Pinpoint the cell where the given text exists, returning its (x, y) midpoint coordinate. 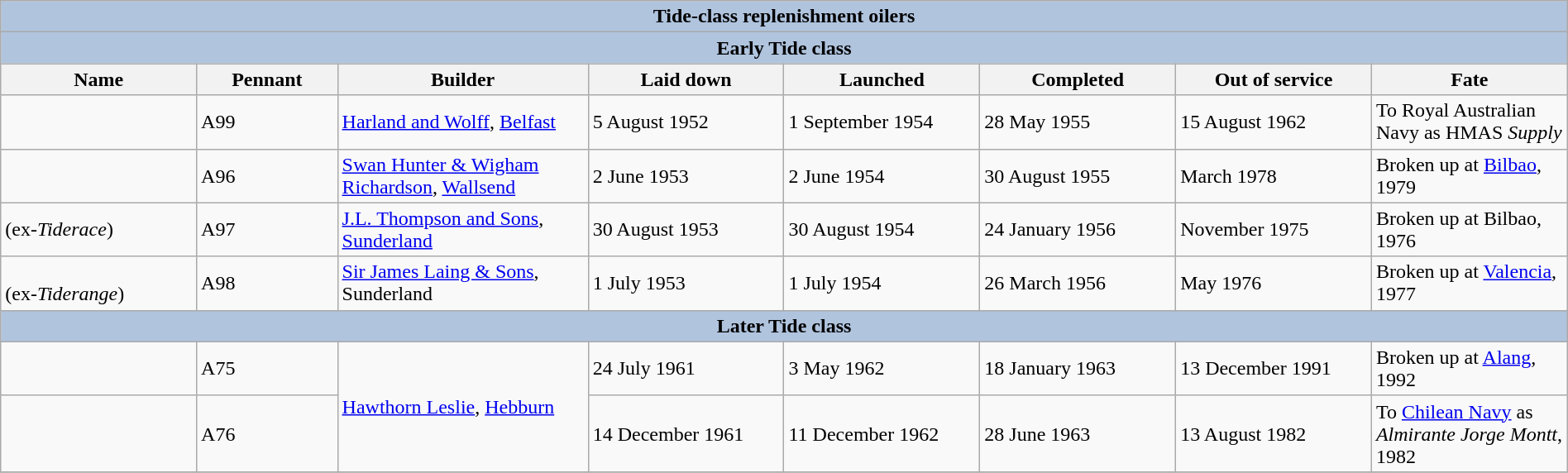
Broken up at Alang, 1992 (1469, 369)
Hawthorn Leslie, Hebburn (463, 407)
Out of service (1274, 79)
13 December 1991 (1274, 369)
November 1975 (1274, 230)
30 August 1953 (686, 230)
24 July 1961 (686, 369)
30 August 1954 (882, 230)
Laid down (686, 79)
Completed (1078, 79)
Early Tide class (784, 48)
Name (99, 79)
26 March 1956 (1078, 283)
11 December 1962 (882, 433)
A76 (267, 433)
14 December 1961 (686, 433)
24 January 1956 (1078, 230)
A99 (267, 122)
A96 (267, 175)
Broken up at Bilbao, 1979 (1469, 175)
28 June 1963 (1078, 433)
2 June 1953 (686, 175)
(ex-Tiderange) (99, 283)
(ex-Tiderace) (99, 230)
To Royal Australian Navy as HMAS Supply (1469, 122)
Swan Hunter & Wigham Richardson, Wallsend (463, 175)
Fate (1469, 79)
Sir James Laing & Sons, Sunderland (463, 283)
A97 (267, 230)
Harland and Wolff, Belfast (463, 122)
13 August 1982 (1274, 433)
J.L. Thompson and Sons, Sunderland (463, 230)
28 May 1955 (1078, 122)
18 January 1963 (1078, 369)
30 August 1955 (1078, 175)
Later Tide class (784, 326)
Builder (463, 79)
3 May 1962 (882, 369)
1 September 1954 (882, 122)
15 August 1962 (1274, 122)
Tide-class replenishment oilers (784, 17)
To Chilean Navy as Almirante Jorge Montt, 1982 (1469, 433)
Launched (882, 79)
2 June 1954 (882, 175)
1 July 1954 (882, 283)
March 1978 (1274, 175)
A75 (267, 369)
5 August 1952 (686, 122)
Broken up at Bilbao, 1976 (1469, 230)
Broken up at Valencia, 1977 (1469, 283)
Pennant (267, 79)
1 July 1953 (686, 283)
May 1976 (1274, 283)
A98 (267, 283)
